Determine the (X, Y) coordinate at the center of the cell enclosing the given text.  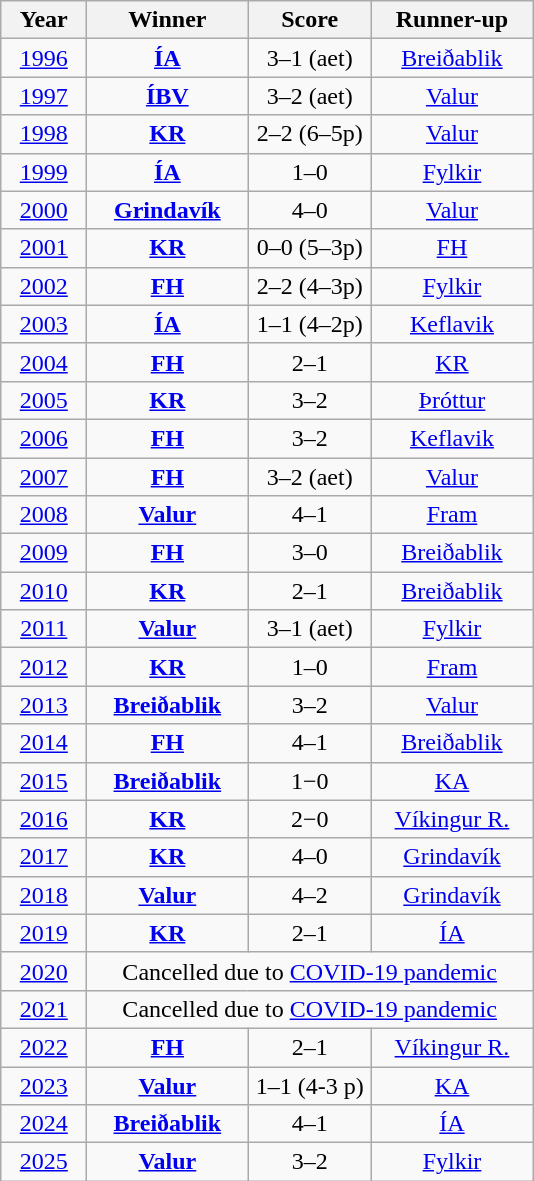
2015 (44, 781)
2004 (44, 362)
2018 (44, 895)
Winner (168, 20)
2011 (44, 629)
Score (310, 20)
2008 (44, 515)
2021 (44, 1009)
2016 (44, 819)
2022 (44, 1047)
Runner-up (452, 20)
2024 (44, 1124)
1−0 (310, 781)
Year (44, 20)
2006 (44, 438)
1–1 (4-3 p) (310, 1085)
2025 (44, 1162)
2017 (44, 857)
1–1 (4–2p) (310, 324)
2–2 (4–3p) (310, 286)
1998 (44, 134)
1999 (44, 172)
2002 (44, 286)
2005 (44, 400)
2–2 (6–5p) (310, 134)
2023 (44, 1085)
2020 (44, 971)
1996 (44, 58)
ÍBV (168, 96)
2007 (44, 477)
3–0 (310, 553)
2012 (44, 667)
2014 (44, 743)
2003 (44, 324)
Þróttur (452, 400)
2000 (44, 210)
2001 (44, 248)
2019 (44, 933)
2013 (44, 705)
2−0 (310, 819)
2009 (44, 553)
0–0 (5–3p) (310, 248)
2010 (44, 591)
4–2 (310, 895)
1997 (44, 96)
